Determine the (x, y) coordinate at the center of the cell enclosing the given text.  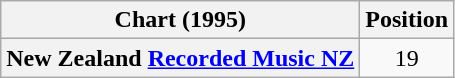
Chart (1995) (180, 20)
Position (407, 20)
New Zealand Recorded Music NZ (180, 58)
19 (407, 58)
